Identify which cell holds the provided text, then report its (x, y) central coordinate. 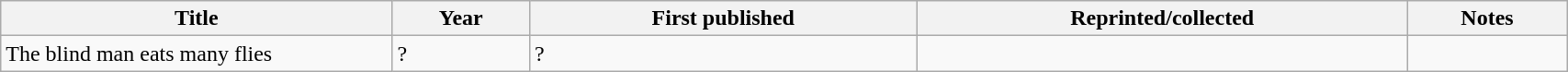
The blind man eats many flies (197, 54)
Year (461, 18)
Notes (1486, 18)
First published (723, 18)
Reprinted/collected (1162, 18)
Title (197, 18)
